Scan for the cell matching the given text and deliver its [X, Y] coordinate at center. 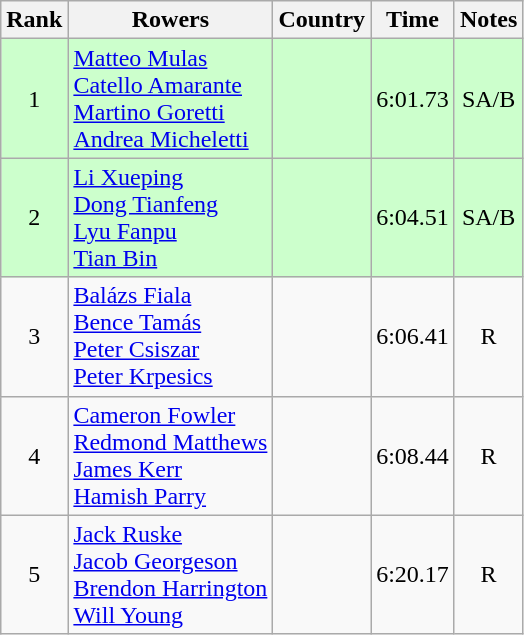
Balázs FialaBence TamásPeter CsiszarPeter Krpesics [170, 336]
Matteo MulasCatello AmaranteMartino GorettiAndrea Micheletti [170, 98]
Notes [488, 20]
6:01.73 [413, 98]
5 [34, 574]
Li XuepingDong TianfengLyu FanpuTian Bin [170, 218]
Rank [34, 20]
6:04.51 [413, 218]
6:20.17 [413, 574]
6:06.41 [413, 336]
Jack RuskeJacob GeorgesonBrendon HarringtonWill Young [170, 574]
2 [34, 218]
Rowers [170, 20]
4 [34, 456]
1 [34, 98]
6:08.44 [413, 456]
Country [322, 20]
3 [34, 336]
Cameron FowlerRedmond MatthewsJames KerrHamish Parry [170, 456]
Time [413, 20]
